Search for the cell housing the specified text and yield its [x, y] center coordinate. 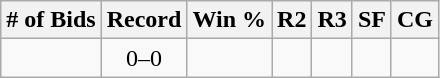
Win % [230, 20]
R3 [332, 20]
SF [372, 20]
0–0 [144, 58]
Record [144, 20]
R2 [292, 20]
CG [414, 20]
# of Bids [51, 20]
